Identify which cell holds the provided text, then report its (X, Y) central coordinate. 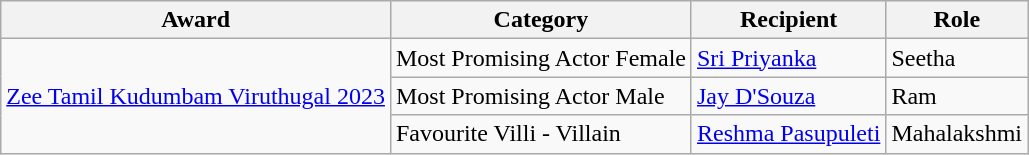
Role (957, 20)
Most Promising Actor Male (540, 96)
Jay D'Souza (788, 96)
Mahalakshmi (957, 134)
Reshma Pasupuleti (788, 134)
Category (540, 20)
Recipient (788, 20)
Favourite Villi - Villain (540, 134)
Most Promising Actor Female (540, 58)
Sri Priyanka (788, 58)
Award (196, 20)
Ram (957, 96)
Seetha (957, 58)
Zee Tamil Kudumbam Viruthugal 2023 (196, 96)
